Extract the (X, Y) coordinate from the center of the cell holding the provided text.  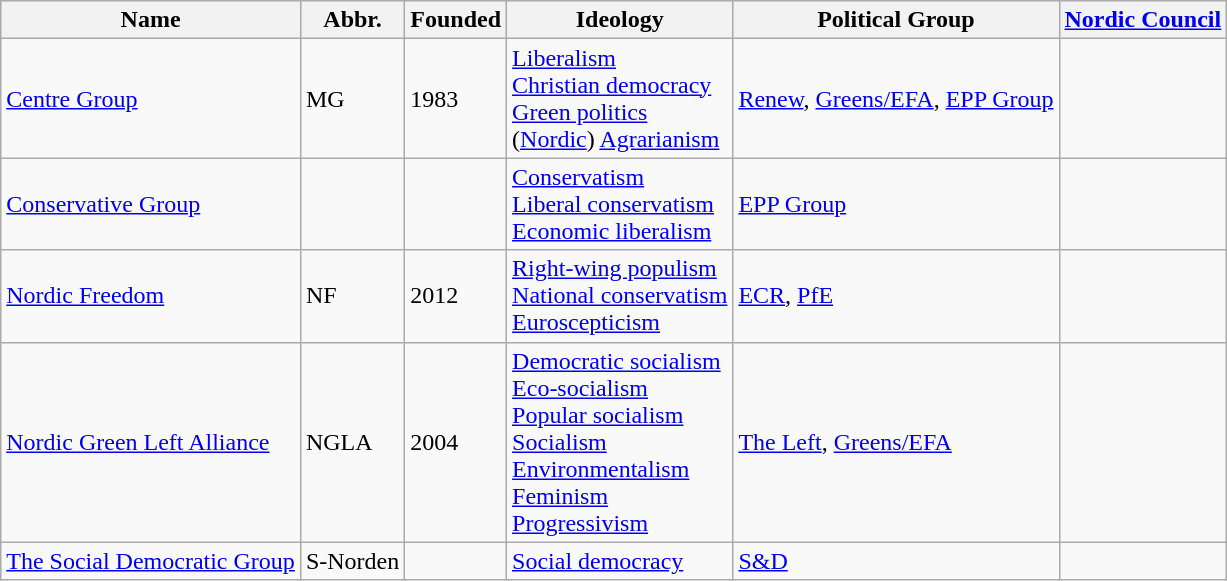
LiberalismChristian democracyGreen politics(Nordic) Agrarianism (620, 98)
The Social Democratic Group (151, 561)
Nordic Green Left Alliance (151, 442)
Social democracy (620, 561)
EPP Group (896, 204)
S&D (896, 561)
1983 (456, 98)
Democratic socialismEco-socialismPopular socialismSocialismEnvironmentalismFeminismProgressivism (620, 442)
ConservatismLiberal conservatismEconomic liberalism (620, 204)
Right-wing populismNational conservatismEuroscepticism (620, 296)
Conservative Group (151, 204)
Name (151, 20)
Nordic Freedom (151, 296)
Political Group (896, 20)
2004 (456, 442)
ECR, PfE (896, 296)
The Left, Greens/EFA (896, 442)
Centre Group (151, 98)
Renew, Greens/EFA, EPP Group (896, 98)
Founded (456, 20)
Ideology (620, 20)
2012 (456, 296)
Abbr. (352, 20)
S-Norden (352, 561)
Nordic Council (1143, 20)
NGLA (352, 442)
MG (352, 98)
NF (352, 296)
